Output the [x, y] coordinate of the center of the cell containing the given text.  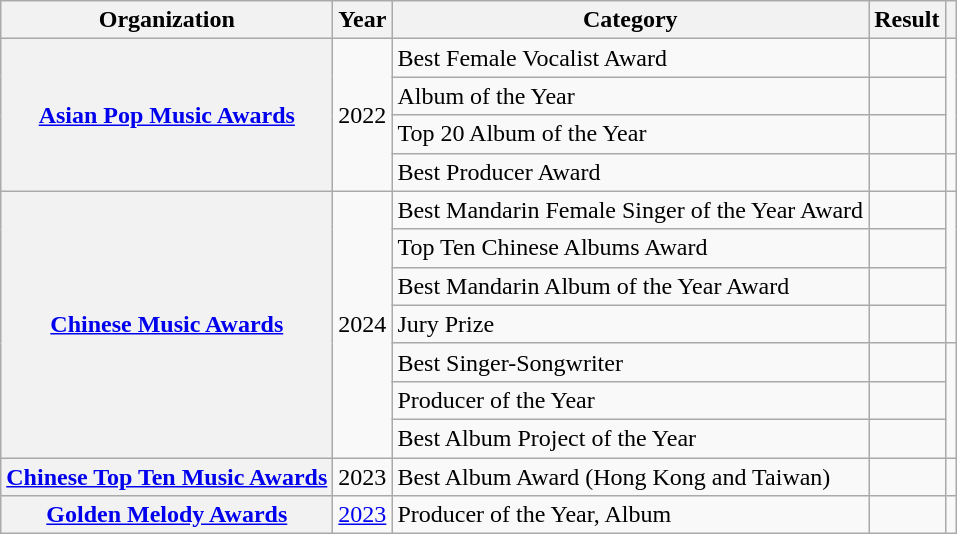
Chinese Top Ten Music Awards [167, 477]
Chinese Music Awards [167, 324]
Best Singer-Songwriter [630, 362]
Best Producer Award [630, 172]
Best Mandarin Female Singer of the Year Award [630, 210]
Golden Melody Awards [167, 515]
Album of the Year [630, 96]
Asian Pop Music Awards [167, 115]
Result [907, 20]
Top 20 Album of the Year [630, 134]
Best Female Vocalist Award [630, 58]
Organization [167, 20]
2022 [362, 115]
Jury Prize [630, 324]
Producer of the Year [630, 400]
Best Mandarin Album of the Year Award [630, 286]
Producer of the Year, Album [630, 515]
Top Ten Chinese Albums Award [630, 248]
Best Album Project of the Year [630, 438]
Category [630, 20]
Year [362, 20]
Best Album Award (Hong Kong and Taiwan) [630, 477]
2024 [362, 324]
